Pinpoint the cell where the given text exists, returning its [X, Y] midpoint coordinate. 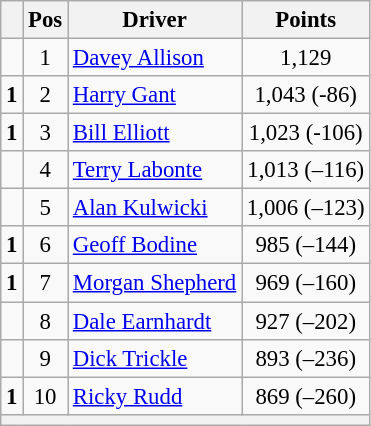
1,023 (-106) [306, 133]
Terry Labonte [155, 170]
Pos [46, 20]
10 [46, 396]
1,013 (–116) [306, 170]
Harry Gant [155, 95]
Geoff Bodine [155, 245]
Points [306, 20]
985 (–144) [306, 245]
5 [46, 208]
893 (–236) [306, 358]
9 [46, 358]
Davey Allison [155, 58]
4 [46, 170]
1,006 (–123) [306, 208]
Morgan Shepherd [155, 283]
869 (–260) [306, 396]
Ricky Rudd [155, 396]
3 [46, 133]
1,043 (-86) [306, 95]
927 (–202) [306, 321]
Dick Trickle [155, 358]
8 [46, 321]
2 [46, 95]
7 [46, 283]
Bill Elliott [155, 133]
Alan Kulwicki [155, 208]
969 (–160) [306, 283]
Dale Earnhardt [155, 321]
Driver [155, 20]
6 [46, 245]
1,129 [306, 58]
